Find where the given text appears and provide that cell's center as [x, y] coordinate. 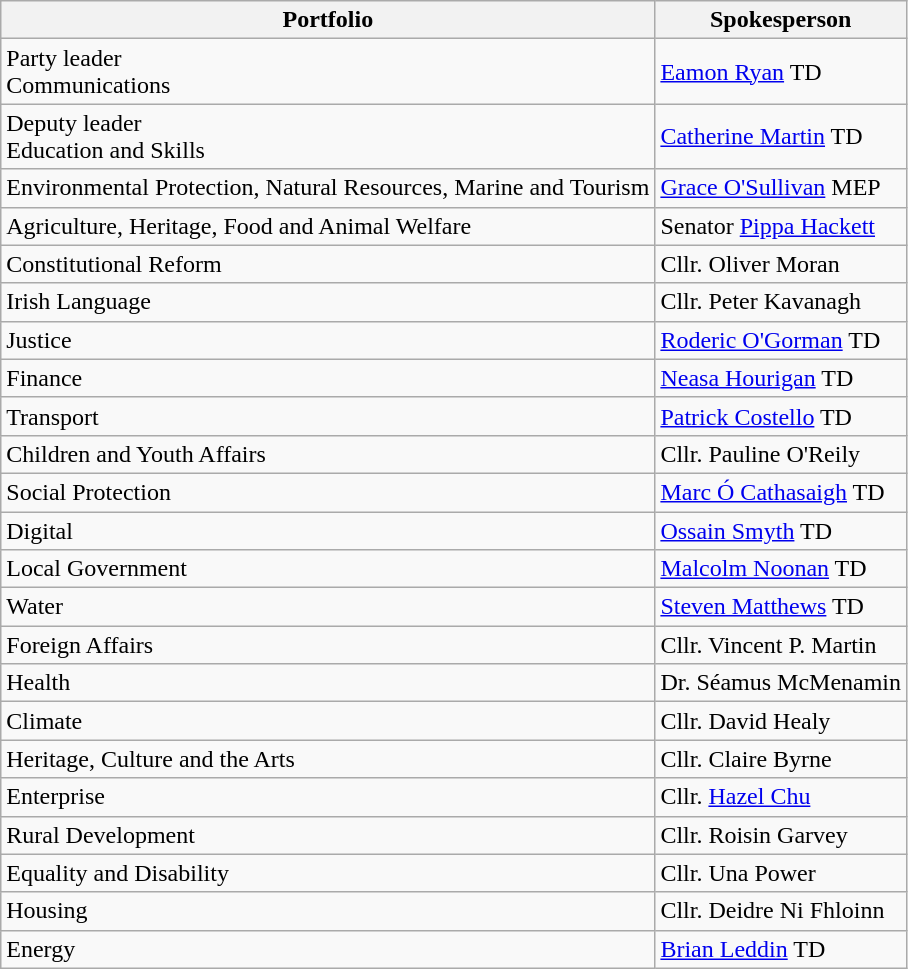
Agriculture, Heritage, Food and Animal Welfare [328, 226]
Equality and Disability [328, 873]
Deputy leaderEducation and Skills [328, 136]
Constitutional Reform [328, 264]
Cllr. Una Power [781, 873]
Justice [328, 340]
Party leaderCommunications [328, 72]
Finance [328, 378]
Roderic O'Gorman TD [781, 340]
Irish Language [328, 302]
Heritage, Culture and the Arts [328, 759]
Steven Matthews TD [781, 607]
Spokesperson [781, 20]
Transport [328, 416]
Marc Ó Cathasaigh TD [781, 492]
Cllr. Vincent P. Martin [781, 645]
Cllr. Claire Byrne [781, 759]
Foreign Affairs [328, 645]
Dr. Séamus McMenamin [781, 683]
Cllr. Hazel Chu [781, 797]
Children and Youth Affairs [328, 454]
Digital [328, 531]
Brian Leddin TD [781, 949]
Energy [328, 949]
Cllr. Pauline O'Reily [781, 454]
Social Protection [328, 492]
Cllr. Oliver Moran [781, 264]
Senator Pippa Hackett [781, 226]
Cllr. Deidre Ni Fhloinn [781, 911]
Neasa Hourigan TD [781, 378]
Cllr. Peter Kavanagh [781, 302]
Malcolm Noonan TD [781, 569]
Cllr. David Healy [781, 721]
Climate [328, 721]
Enterprise [328, 797]
Grace O'Sullivan MEP [781, 188]
Patrick Costello TD [781, 416]
Ossain Smyth TD [781, 531]
Portfolio [328, 20]
Catherine Martin TD [781, 136]
Cllr. Roisin Garvey [781, 835]
Local Government [328, 569]
Health [328, 683]
Housing [328, 911]
Environmental Protection, Natural Resources, Marine and Tourism [328, 188]
Water [328, 607]
Eamon Ryan TD [781, 72]
Rural Development [328, 835]
